Locate the cell with the specified text and output its (x, y) center coordinate. 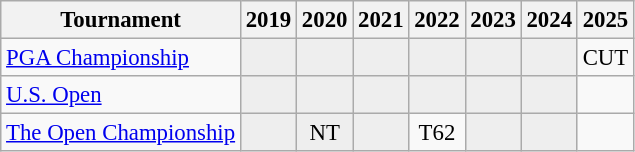
PGA Championship (121, 58)
CUT (605, 58)
The Open Championship (121, 133)
U.S. Open (121, 95)
2020 (325, 20)
NT (325, 133)
2023 (493, 20)
T62 (437, 133)
2024 (549, 20)
2021 (381, 20)
2025 (605, 20)
Tournament (121, 20)
2019 (268, 20)
2022 (437, 20)
